Pinpoint the cell where the given text exists, returning its [x, y] midpoint coordinate. 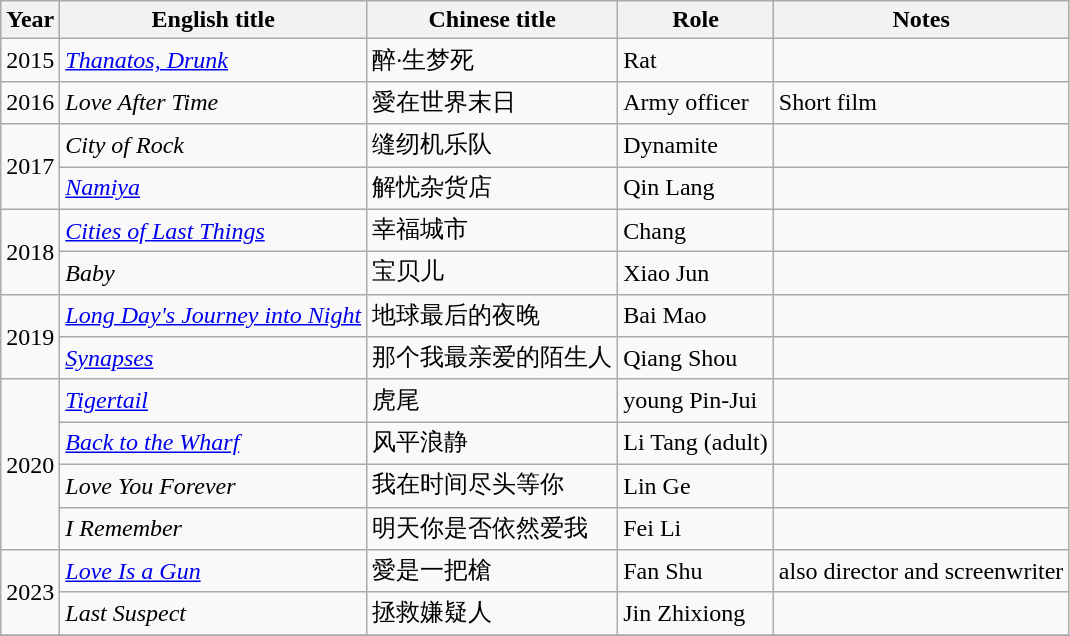
幸福城市 [492, 230]
2016 [30, 102]
Qiang Shou [696, 358]
明天你是否依然爱我 [492, 528]
Chinese title [492, 20]
Namiya [214, 188]
Love After Time [214, 102]
English title [214, 20]
Chang [696, 230]
Bai Mao [696, 316]
Cities of Last Things [214, 230]
Short film [921, 102]
Synapses [214, 358]
那个我最亲爱的陌生人 [492, 358]
Fan Shu [696, 572]
Fei Li [696, 528]
Li Tang (adult) [696, 444]
风平浪静 [492, 444]
I Remember [214, 528]
Love Is a Gun [214, 572]
Baby [214, 274]
Lin Ge [696, 486]
Last Suspect [214, 614]
Army officer [696, 102]
Jin Zhixiong [696, 614]
young Pin-Jui [696, 400]
愛在世界末日 [492, 102]
Back to the Wharf [214, 444]
Tigertail [214, 400]
宝贝儿 [492, 274]
2018 [30, 252]
Thanatos, Drunk [214, 60]
2019 [30, 336]
Love You Forever [214, 486]
解忧杂货店 [492, 188]
also director and screenwriter [921, 572]
缝纫机乐队 [492, 146]
2015 [30, 60]
我在时间尽头等你 [492, 486]
地球最后的夜晚 [492, 316]
Year [30, 20]
City of Rock [214, 146]
2020 [30, 464]
Qin Lang [696, 188]
醉·生梦死 [492, 60]
2017 [30, 166]
Notes [921, 20]
Rat [696, 60]
虎尾 [492, 400]
愛是一把槍 [492, 572]
Dynamite [696, 146]
Role [696, 20]
拯救嫌疑人 [492, 614]
2023 [30, 592]
Long Day's Journey into Night [214, 316]
Xiao Jun [696, 274]
